Pinpoint the cell where the given text exists, returning its [X, Y] midpoint coordinate. 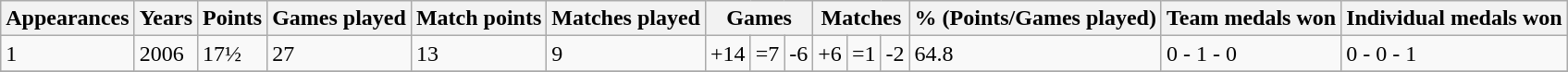
1 [68, 54]
27 [340, 54]
Matches played [626, 18]
Points [233, 18]
Team medals won [1251, 18]
+6 [831, 54]
Appearances [68, 18]
Years [166, 18]
0 - 0 - 1 [1454, 54]
9 [626, 54]
=7 [768, 54]
-2 [895, 54]
Matches [861, 18]
+14 [727, 54]
64.8 [1035, 54]
=1 [864, 54]
Match points [478, 18]
Games [759, 18]
Individual medals won [1454, 18]
17½ [233, 54]
0 - 1 - 0 [1251, 54]
2006 [166, 54]
13 [478, 54]
% (Points/Games played) [1035, 18]
-6 [799, 54]
Games played [340, 18]
